Return [X, Y] of the center of cell containing provided text 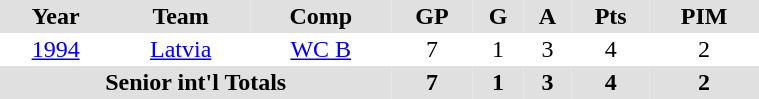
G [498, 16]
Comp [321, 16]
GP [432, 16]
Team [180, 16]
PIM [704, 16]
Pts [611, 16]
Senior int'l Totals [196, 82]
Year [56, 16]
WC B [321, 50]
Latvia [180, 50]
1994 [56, 50]
A [547, 16]
